Provide the [x, y] coordinate of the cell's center where the given text is located.  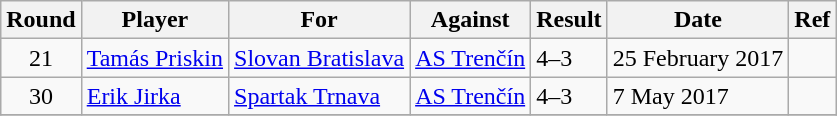
For [320, 20]
Slovan Bratislava [320, 58]
Date [698, 20]
7 May 2017 [698, 96]
Player [154, 20]
25 February 2017 [698, 58]
Against [470, 20]
Result [569, 20]
Round [41, 20]
Tamás Priskin [154, 58]
Spartak Trnava [320, 96]
30 [41, 96]
Ref [812, 20]
21 [41, 58]
Erik Jirka [154, 96]
